Find where the given text appears and provide that cell's center as [X, Y] coordinate. 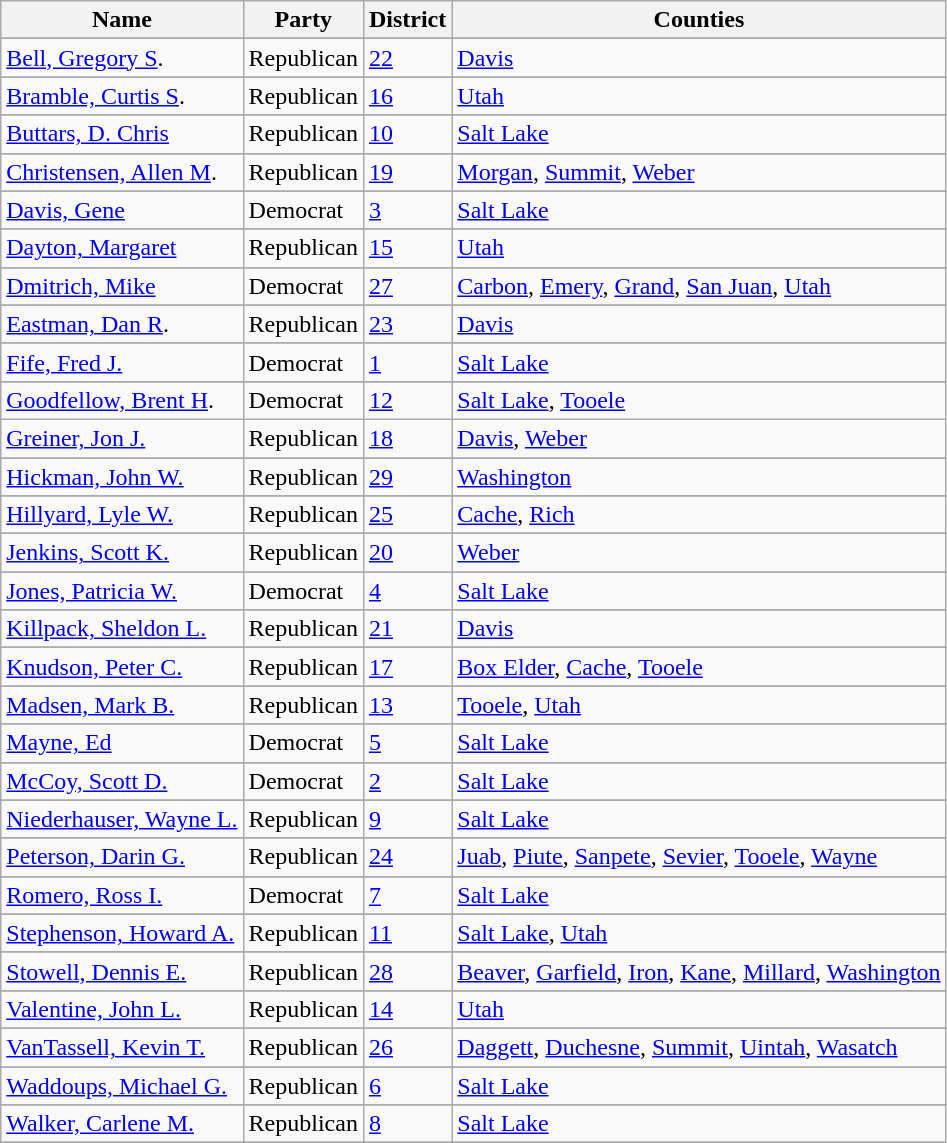
7 [407, 895]
23 [407, 324]
4 [407, 591]
18 [407, 438]
Eastman, Dan R. [122, 324]
Daggett, Duchesne, Summit, Uintah, Wasatch [699, 1047]
Cache, Rich [699, 515]
24 [407, 857]
District [407, 20]
Madsen, Mark B. [122, 705]
Walker, Carlene M. [122, 1124]
20 [407, 553]
Knudson, Peter C. [122, 667]
27 [407, 286]
Fife, Fred J. [122, 362]
Party [303, 20]
15 [407, 248]
Stephenson, Howard A. [122, 933]
Stowell, Dennis E. [122, 971]
9 [407, 819]
Box Elder, Cache, Tooele [699, 667]
Salt Lake, Tooele [699, 400]
6 [407, 1085]
26 [407, 1047]
10 [407, 134]
Niederhauser, Wayne L. [122, 819]
25 [407, 515]
12 [407, 400]
Bramble, Curtis S. [122, 96]
16 [407, 96]
Carbon, Emery, Grand, San Juan, Utah [699, 286]
Beaver, Garfield, Iron, Kane, Millard, Washington [699, 971]
1 [407, 362]
McCoy, Scott D. [122, 781]
Weber [699, 553]
13 [407, 705]
22 [407, 58]
Salt Lake, Utah [699, 933]
8 [407, 1124]
Tooele, Utah [699, 705]
Dayton, Margaret [122, 248]
Juab, Piute, Sanpete, Sevier, Tooele, Wayne [699, 857]
Bell, Gregory S. [122, 58]
Valentine, John L. [122, 1009]
Jenkins, Scott K. [122, 553]
Romero, Ross I. [122, 895]
14 [407, 1009]
Counties [699, 20]
2 [407, 781]
Morgan, Summit, Weber [699, 172]
Washington [699, 477]
Mayne, Ed [122, 743]
5 [407, 743]
Peterson, Darin G. [122, 857]
11 [407, 933]
17 [407, 667]
21 [407, 629]
Name [122, 20]
Davis, Weber [699, 438]
Buttars, D. Chris [122, 134]
Jones, Patricia W. [122, 591]
Greiner, Jon J. [122, 438]
Dmitrich, Mike [122, 286]
Christensen, Allen M. [122, 172]
VanTassell, Kevin T. [122, 1047]
28 [407, 971]
29 [407, 477]
Goodfellow, Brent H. [122, 400]
3 [407, 210]
Killpack, Sheldon L. [122, 629]
Waddoups, Michael G. [122, 1085]
Davis, Gene [122, 210]
Hickman, John W. [122, 477]
Hillyard, Lyle W. [122, 515]
19 [407, 172]
